Search for the cell housing the specified text and yield its (X, Y) center coordinate. 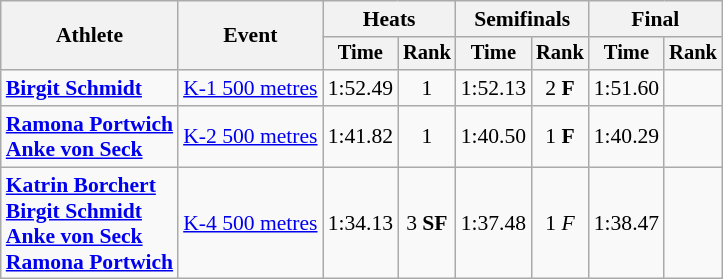
Athlete (90, 36)
1:52.49 (360, 88)
1:37.48 (494, 223)
Katrin BorchertBirgit SchmidtAnke von SeckRamona Portwich (90, 223)
K-1 500 metres (250, 88)
Event (250, 36)
Heats (390, 19)
1:40.29 (626, 136)
Birgit Schmidt (90, 88)
Semifinals (522, 19)
1:34.13 (360, 223)
3 SF (427, 223)
1:52.13 (494, 88)
K-4 500 metres (250, 223)
K-2 500 metres (250, 136)
Final (656, 19)
1:40.50 (494, 136)
1:51.60 (626, 88)
Ramona PortwichAnke von Seck (90, 136)
2 F (560, 88)
1:38.47 (626, 223)
1:41.82 (360, 136)
